Return the [x, y] coordinate for the center point of the cell that contains the specified text.  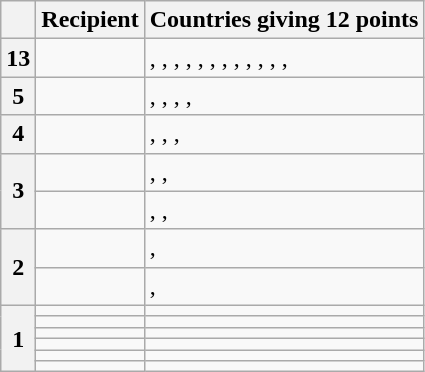
, , , [284, 134]
, , , , , , , , , , , , [284, 58]
1 [18, 338]
5 [18, 96]
, , , , [284, 96]
Recipient [90, 20]
Countries giving 12 points [284, 20]
2 [18, 267]
3 [18, 191]
4 [18, 134]
13 [18, 58]
